Extract the [X, Y] coordinate from the center of the cell holding the provided text.  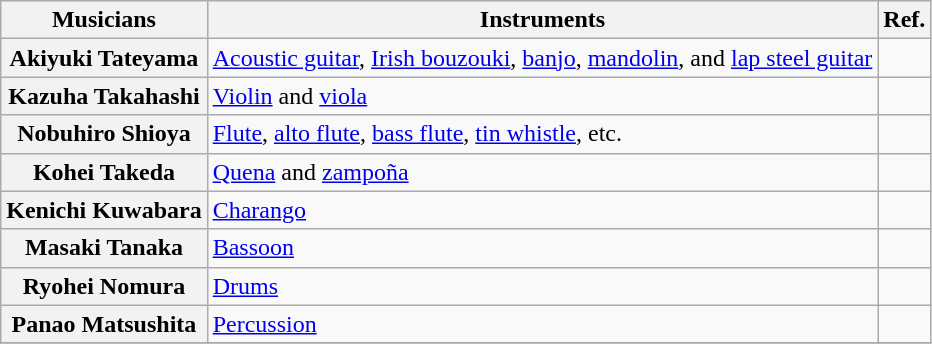
Kenichi Kuwabara [104, 210]
Nobuhiro Shioya [104, 134]
Bassoon [542, 248]
Akiyuki Tateyama [104, 58]
Instruments [542, 20]
Acoustic guitar, Irish bouzouki, banjo, mandolin, and lap steel guitar [542, 58]
Ryohei Nomura [104, 286]
Kohei Takeda [104, 172]
Ref. [904, 20]
Musicians [104, 20]
Quena and zampoña [542, 172]
Kazuha Takahashi [104, 96]
Charango [542, 210]
Panao Matsushita [104, 324]
Drums [542, 286]
Flute, alto flute, bass flute, tin whistle, etc. [542, 134]
Percussion [542, 324]
Masaki Tanaka [104, 248]
Violin and viola [542, 96]
